Locate the cell with the specified text and output its (X, Y) center coordinate. 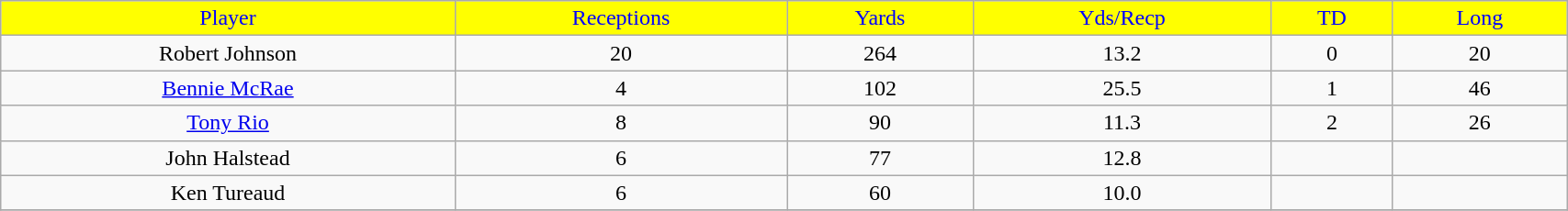
Bennie McRae (228, 88)
Ken Tureaud (228, 193)
25.5 (1122, 88)
11.3 (1122, 123)
10.0 (1122, 193)
77 (880, 158)
Yds/Recp (1122, 18)
13.2 (1122, 53)
90 (880, 123)
Receptions (621, 18)
2 (1332, 123)
4 (621, 88)
46 (1480, 88)
0 (1332, 53)
102 (880, 88)
Long (1480, 18)
Robert Johnson (228, 53)
TD (1332, 18)
12.8 (1122, 158)
264 (880, 53)
60 (880, 193)
26 (1480, 123)
1 (1332, 88)
Tony Rio (228, 123)
8 (621, 123)
Player (228, 18)
John Halstead (228, 158)
Yards (880, 18)
